Scan for the cell matching the given text and deliver its [X, Y] coordinate at center. 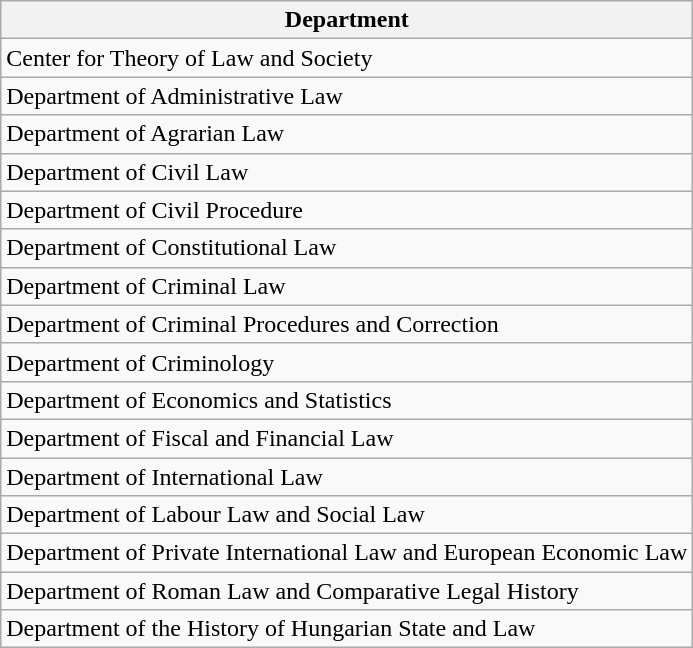
Department of Criminal Procedures and Correction [347, 324]
Department of International Law [347, 477]
Department of Civil Procedure [347, 210]
Department of Labour Law and Social Law [347, 515]
Department of Criminology [347, 362]
Department of Roman Law and Comparative Legal History [347, 591]
Department of Private International Law and European Economic Law [347, 553]
Department of Constitutional Law [347, 248]
Department of Economics and Statistics [347, 400]
Department [347, 20]
Department of Civil Law [347, 172]
Department of Agrarian Law [347, 134]
Department of the History of Hungarian State and Law [347, 629]
Center for Theory of Law and Society [347, 58]
Department of Criminal Law [347, 286]
Department of Administrative Law [347, 96]
Department of Fiscal and Financial Law [347, 438]
